From the cell containing the given text, extract its center point as (x, y) coordinate. 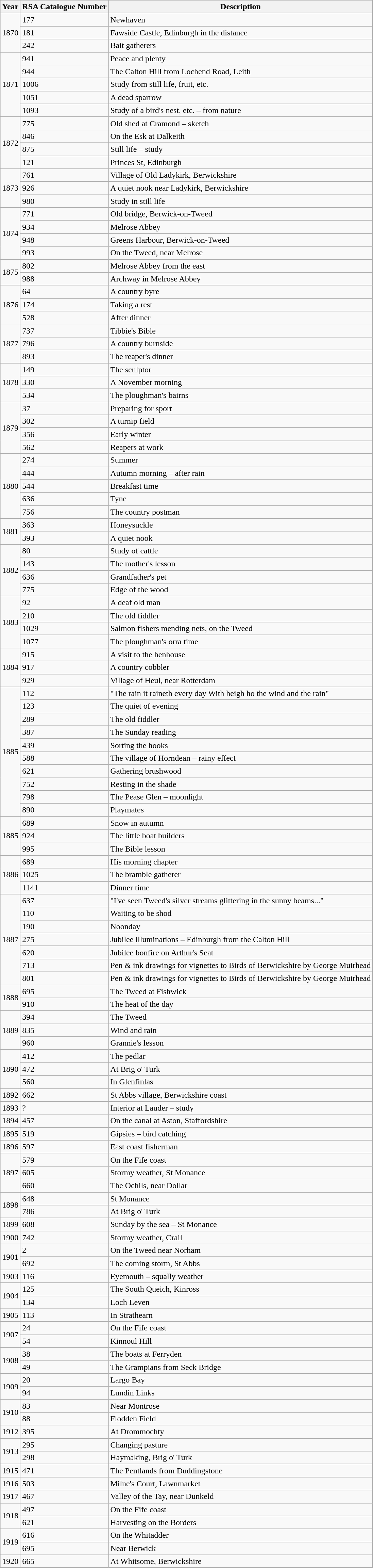
134 (65, 1302)
924 (65, 836)
Grandfather's pet (241, 577)
113 (65, 1315)
Harvesting on the Borders (241, 1522)
177 (65, 20)
Valley of the Tay, near Dunkeld (241, 1497)
The bramble gatherer (241, 875)
1872 (10, 143)
761 (65, 175)
The Bible lesson (241, 849)
742 (65, 1238)
467 (65, 1497)
579 (65, 1160)
929 (65, 680)
Taking a rest (241, 305)
Newhaven (241, 20)
Gipsies – bird catching (241, 1134)
38 (65, 1354)
926 (65, 188)
Year (10, 7)
88 (65, 1419)
Edge of the wood (241, 590)
Old shed at Cramond – sketch (241, 123)
1896 (10, 1147)
801 (65, 978)
49 (65, 1367)
Study in still life (241, 201)
915 (65, 654)
1916 (10, 1484)
910 (65, 1004)
1889 (10, 1030)
1887 (10, 939)
1895 (10, 1134)
519 (65, 1134)
608 (65, 1225)
662 (65, 1095)
Old bridge, Berwick-on-Tweed (241, 214)
116 (65, 1276)
1894 (10, 1121)
1905 (10, 1315)
394 (65, 1017)
1919 (10, 1542)
713 (65, 965)
Archway in Melrose Abbey (241, 279)
412 (65, 1056)
Melrose Abbey (241, 227)
Village of Old Ladykirk, Berwickshire (241, 175)
1874 (10, 233)
1892 (10, 1095)
472 (65, 1069)
The heat of the day (241, 1004)
497 (65, 1509)
692 (65, 1263)
On the Tweed, near Melrose (241, 253)
Gathering brushwood (241, 771)
The reaper's dinner (241, 356)
648 (65, 1198)
875 (65, 149)
471 (65, 1471)
The ploughman's orra time (241, 642)
1878 (10, 382)
"The rain it raineth every day With heigh ho the wind and the rain" (241, 693)
Greens Harbour, Berwick-on-Tweed (241, 240)
Grannie's lesson (241, 1043)
His morning chapter (241, 862)
Haymaking, Brig o' Turk (241, 1458)
756 (65, 512)
24 (65, 1328)
1900 (10, 1238)
A visit to the henhouse (241, 654)
A quiet nook (241, 538)
Honeysuckle (241, 525)
1870 (10, 33)
A quiet nook near Ladykirk, Berwickshire (241, 188)
995 (65, 849)
798 (65, 797)
181 (65, 33)
Noonday (241, 926)
St Monance (241, 1198)
660 (65, 1185)
Study from still life, fruit, etc. (241, 84)
439 (65, 745)
1879 (10, 428)
"I've seen Tweed's silver streams glittering in the sunny beams..." (241, 901)
Jubilee illuminations – Edinburgh from the Calton Hill (241, 939)
988 (65, 279)
605 (65, 1173)
562 (65, 447)
786 (65, 1212)
149 (65, 369)
616 (65, 1535)
The ploughman's bairns (241, 395)
637 (65, 901)
The mother's lesson (241, 564)
275 (65, 939)
1888 (10, 998)
The little boat builders (241, 836)
110 (65, 914)
Eyemouth – squally weather (241, 1276)
210 (65, 616)
190 (65, 926)
1029 (65, 629)
802 (65, 266)
Tibbie's Bible (241, 330)
Tyne (241, 499)
121 (65, 162)
890 (65, 810)
The pedlar (241, 1056)
The South Queich, Kinross (241, 1289)
2 (65, 1250)
948 (65, 240)
1903 (10, 1276)
? (65, 1108)
796 (65, 343)
363 (65, 525)
Flodden Field (241, 1419)
835 (65, 1030)
Interior at Lauder – study (241, 1108)
Breakfast time (241, 486)
Bait gatherers (241, 46)
54 (65, 1341)
737 (65, 330)
1898 (10, 1205)
123 (65, 706)
1884 (10, 667)
356 (65, 434)
A country cobbler (241, 667)
On the Tweed near Norham (241, 1250)
Study of cattle (241, 551)
The Ochils, near Dollar (241, 1185)
A deaf old man (241, 603)
Resting in the shade (241, 784)
On the Esk at Dalkeith (241, 136)
Near Montrose (241, 1406)
The country postman (241, 512)
Reapers at work (241, 447)
In Strathearn (241, 1315)
960 (65, 1043)
Changing pasture (241, 1445)
1909 (10, 1386)
Stormy weather, St Monance (241, 1173)
East coast fisherman (241, 1147)
Stormy weather, Crail (241, 1238)
1899 (10, 1225)
534 (65, 395)
Study of a bird's nest, etc. – from nature (241, 110)
A country byre (241, 292)
The Tweed (241, 1017)
1141 (65, 888)
289 (65, 719)
393 (65, 538)
In Glenfinlas (241, 1082)
1913 (10, 1451)
Village of Heul, near Rotterdam (241, 680)
Playmates (241, 810)
1093 (65, 110)
1883 (10, 622)
934 (65, 227)
444 (65, 473)
Wind and rain (241, 1030)
242 (65, 46)
The boats at Ferryden (241, 1354)
1910 (10, 1412)
Jubilee bonfire on Arthur's Seat (241, 952)
1897 (10, 1173)
At Drommochty (241, 1432)
Dinner time (241, 888)
Waiting to be shod (241, 914)
1917 (10, 1497)
RSA Catalogue Number (65, 7)
On the canal at Aston, Staffordshire (241, 1121)
112 (65, 693)
620 (65, 952)
Lundin Links (241, 1393)
A November morning (241, 383)
274 (65, 460)
Kinnoul Hill (241, 1341)
560 (65, 1082)
The Tweed at Fishwick (241, 991)
Melrose Abbey from the east (241, 266)
1880 (10, 486)
After dinner (241, 318)
1886 (10, 875)
1876 (10, 305)
1051 (65, 97)
1873 (10, 188)
Sorting the hooks (241, 745)
Sunday by the sea – St Monance (241, 1225)
1025 (65, 875)
503 (65, 1484)
Description (241, 7)
1881 (10, 531)
83 (65, 1406)
944 (65, 71)
1882 (10, 570)
588 (65, 758)
1915 (10, 1471)
1077 (65, 642)
298 (65, 1458)
Largo Bay (241, 1380)
125 (65, 1289)
20 (65, 1380)
37 (65, 408)
941 (65, 59)
1908 (10, 1360)
The sculptor (241, 369)
The coming storm, St Abbs (241, 1263)
94 (65, 1393)
597 (65, 1147)
Still life – study (241, 149)
St Abbs village, Berwickshire coast (241, 1095)
A country burnside (241, 343)
Milne's Court, Lawnmarket (241, 1484)
395 (65, 1432)
295 (65, 1445)
The Grampians from Seck Bridge (241, 1367)
Peace and plenty (241, 59)
Autumn morning – after rain (241, 473)
64 (65, 292)
893 (65, 356)
Salmon fishers mending nets, on the Tweed (241, 629)
Summer (241, 460)
Early winter (241, 434)
Princes St, Edinburgh (241, 162)
1907 (10, 1335)
80 (65, 551)
544 (65, 486)
1875 (10, 272)
1871 (10, 84)
143 (65, 564)
A dead sparrow (241, 97)
993 (65, 253)
The Calton Hill from Lochend Road, Leith (241, 71)
665 (65, 1561)
Near Berwick (241, 1548)
1890 (10, 1069)
1904 (10, 1296)
174 (65, 305)
302 (65, 421)
The quiet of evening (241, 706)
Fawside Castle, Edinburgh in the distance (241, 33)
The Pentlands from Duddingstone (241, 1471)
At Whitsome, Berwickshire (241, 1561)
92 (65, 603)
1901 (10, 1257)
The village of Horndean – rainy effect (241, 758)
Loch Leven (241, 1302)
1877 (10, 343)
528 (65, 318)
Preparing for sport (241, 408)
771 (65, 214)
Snow in autumn (241, 823)
917 (65, 667)
1893 (10, 1108)
1920 (10, 1561)
The Sunday reading (241, 732)
457 (65, 1121)
1918 (10, 1516)
752 (65, 784)
387 (65, 732)
A turnip field (241, 421)
On the Whitadder (241, 1535)
980 (65, 201)
1912 (10, 1432)
The Pease Glen – moonlight (241, 797)
330 (65, 383)
846 (65, 136)
1006 (65, 84)
